Pinpoint the cell where the given text exists, returning its [x, y] midpoint coordinate. 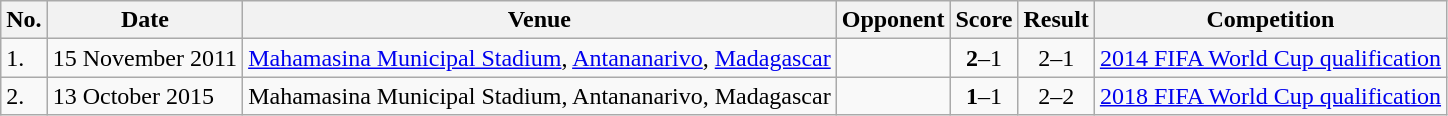
Competition [1270, 20]
1. [24, 58]
Opponent [893, 20]
13 October 2015 [144, 96]
Score [984, 20]
2. [24, 96]
15 November 2011 [144, 58]
1–1 [984, 96]
2–2 [1056, 96]
Result [1056, 20]
2014 FIFA World Cup qualification [1270, 58]
No. [24, 20]
Date [144, 20]
2018 FIFA World Cup qualification [1270, 96]
Venue [540, 20]
